Determine the (X, Y) coordinate at the center of the cell enclosing the given text.  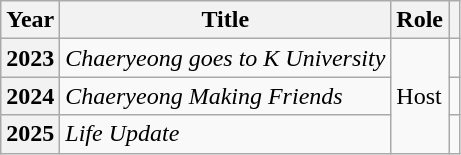
2024 (30, 96)
2025 (30, 134)
Role (420, 20)
Chaeryeong Making Friends (226, 96)
Year (30, 20)
Life Update (226, 134)
2023 (30, 58)
Chaeryeong goes to K University (226, 58)
Host (420, 96)
Title (226, 20)
